Extract the [X, Y] coordinate from the center of the cell holding the provided text.  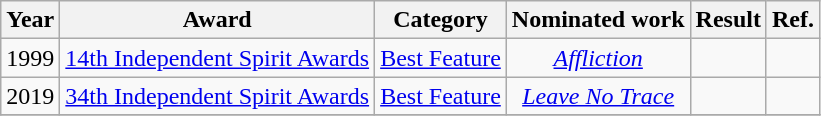
Award [218, 20]
Result [728, 20]
Category [441, 20]
Ref. [792, 20]
2019 [30, 96]
Affliction [598, 58]
Leave No Trace [598, 96]
34th Independent Spirit Awards [218, 96]
1999 [30, 58]
Nominated work [598, 20]
Year [30, 20]
14th Independent Spirit Awards [218, 58]
